Capture the cell that displays the provided text and extract its [x, y] central coordinate. 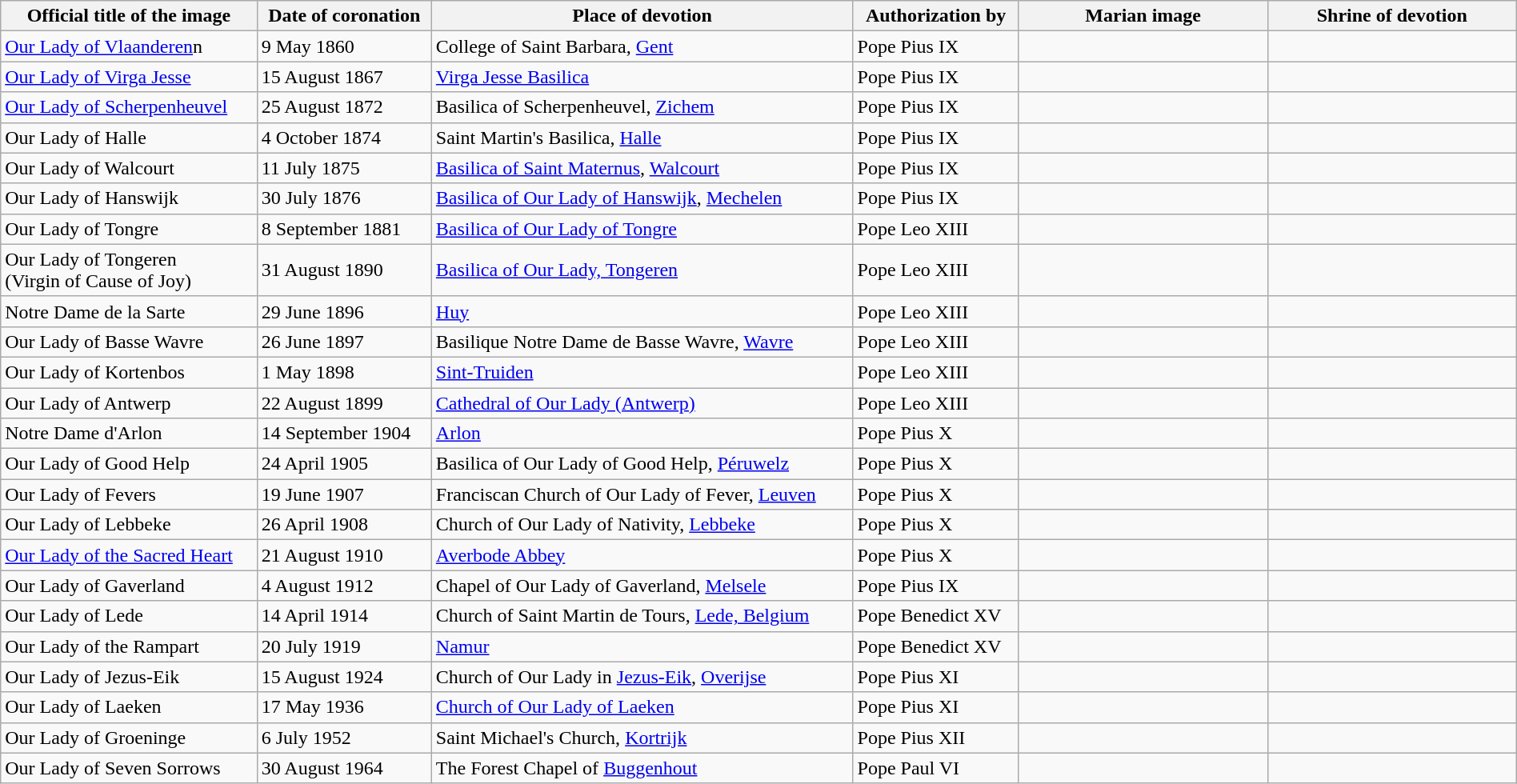
Saint Michael's Church, Kortrijk [642, 738]
Basilica of Our Lady of Good Help, Péruwelz [642, 464]
Our Lady of Groeninge [129, 738]
Basilica of Saint Maternus, Walcourt [642, 168]
Averbode Abbey [642, 555]
17 May 1936 [344, 707]
Our Lady of Good Help [129, 464]
Our Lady of Basse Wavre [129, 342]
Church of Our Lady of Nativity, Lebbeke [642, 525]
Basilique Notre Dame de Basse Wavre, Wavre [642, 342]
Authorization by [936, 16]
15 August 1924 [344, 677]
Basilica of Scherpenheuvel, Zichem [642, 107]
Our Lady of Vlaanderenn [129, 46]
Our Lady of Antwerp [129, 402]
Church of Our Lady of Laeken [642, 707]
Namur [642, 646]
Our Lady of Jezus-Eik [129, 677]
Basilica of Our Lady, Tongeren [642, 270]
8 September 1881 [344, 229]
9 May 1860 [344, 46]
Chapel of Our Lady of Gaverland, Melsele [642, 586]
14 April 1914 [344, 616]
26 June 1897 [344, 342]
19 June 1907 [344, 494]
Our Lady of Lebbeke [129, 525]
Our Lady of Laeken [129, 707]
Our Lady of Halle [129, 138]
Basilica of Our Lady of Tongre [642, 229]
Church of Saint Martin de Tours, Lede, Belgium [642, 616]
Franciscan Church of Our Lady of Fever, Leuven [642, 494]
College of Saint Barbara, Gent [642, 46]
Pope Pius XII [936, 738]
Huy [642, 311]
Our Lady of Virga Jesse [129, 77]
The Forest Chapel of Buggenhout [642, 768]
Notre Dame de la Sarte [129, 311]
25 August 1872 [344, 107]
Our Lady of the Rampart [129, 646]
Our Lady of Tongre [129, 229]
Our Lady of Seven Sorrows [129, 768]
Notre Dame d'Arlon [129, 434]
Church of Our Lady in Jezus-Eik, Overijse [642, 677]
Our Lady of Scherpenheuvel [129, 107]
Marian image [1143, 16]
Our Lady of Kortenbos [129, 372]
Date of coronation [344, 16]
Saint Martin's Basilica, Halle [642, 138]
24 April 1905 [344, 464]
30 July 1876 [344, 198]
Official title of the image [129, 16]
31 August 1890 [344, 270]
4 August 1912 [344, 586]
30 August 1964 [344, 768]
29 June 1896 [344, 311]
4 October 1874 [344, 138]
21 August 1910 [344, 555]
Arlon [642, 434]
26 April 1908 [344, 525]
Our Lady of Walcourt [129, 168]
Virga Jesse Basilica [642, 77]
14 September 1904 [344, 434]
Our Lady of Lede [129, 616]
20 July 1919 [344, 646]
Our Lady of Fevers [129, 494]
Our Lady of Gaverland [129, 586]
Our Lady of Tongeren(Virgin of Cause of Joy) [129, 270]
11 July 1875 [344, 168]
Shrine of devotion [1392, 16]
Our Lady of the Sacred Heart [129, 555]
15 August 1867 [344, 77]
Place of devotion [642, 16]
6 July 1952 [344, 738]
1 May 1898 [344, 372]
Our Lady of Hanswijk [129, 198]
Basilica of Our Lady of Hanswijk, Mechelen [642, 198]
Sint-Truiden [642, 372]
22 August 1899 [344, 402]
Pope Paul VI [936, 768]
Cathedral of Our Lady (Antwerp) [642, 402]
